Output the [x, y] coordinate of the center of the cell containing the given text.  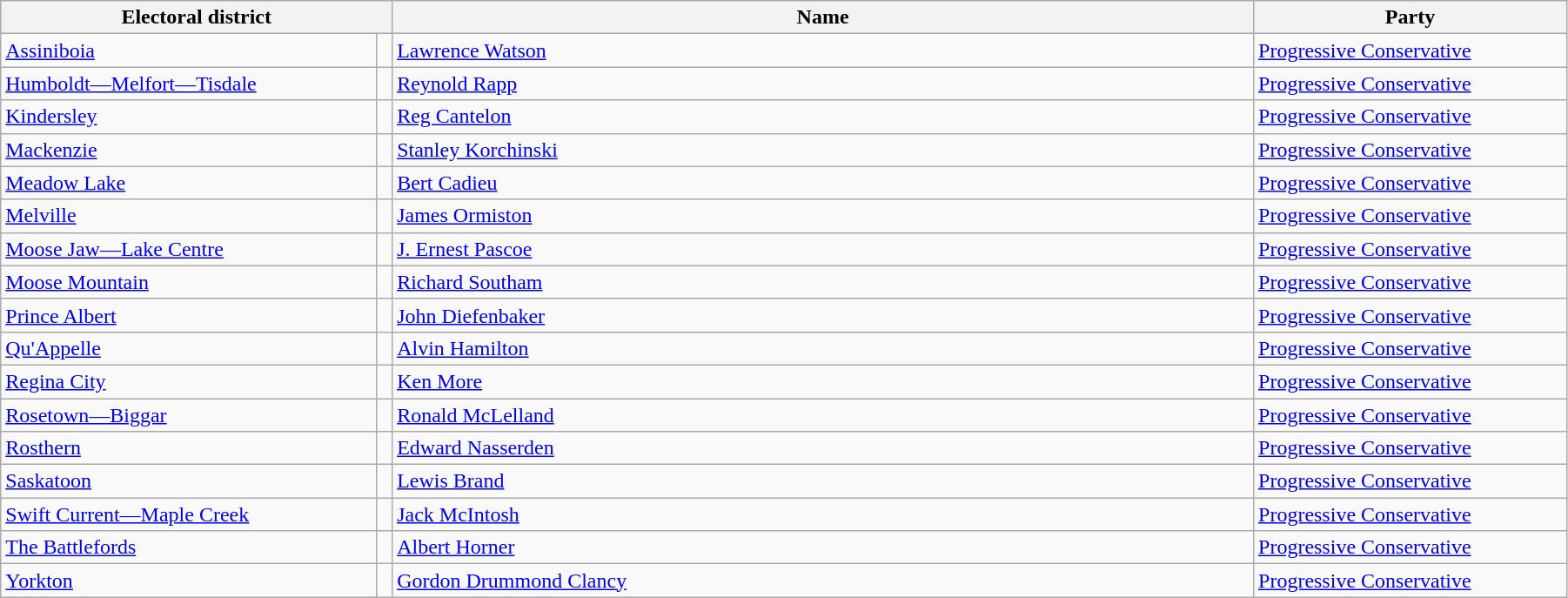
Bert Cadieu [823, 183]
Assiniboia [189, 50]
Albert Horner [823, 548]
Reynold Rapp [823, 84]
Alvin Hamilton [823, 348]
Ronald McLelland [823, 415]
Reg Cantelon [823, 117]
Moose Mountain [189, 282]
Humboldt—Melfort—Tisdale [189, 84]
Swift Current—Maple Creek [189, 514]
Qu'Appelle [189, 348]
Richard Southam [823, 282]
Prince Albert [189, 315]
Lawrence Watson [823, 50]
Rosetown—Biggar [189, 415]
Regina City [189, 381]
Meadow Lake [189, 183]
Electoral district [197, 17]
The Battlefords [189, 548]
Mackenzie [189, 150]
J. Ernest Pascoe [823, 249]
Name [823, 17]
Ken More [823, 381]
Party [1411, 17]
Gordon Drummond Clancy [823, 581]
Jack McIntosh [823, 514]
Edward Nasserden [823, 448]
Kindersley [189, 117]
Yorkton [189, 581]
James Ormiston [823, 216]
Saskatoon [189, 481]
Melville [189, 216]
Stanley Korchinski [823, 150]
John Diefenbaker [823, 315]
Rosthern [189, 448]
Moose Jaw—Lake Centre [189, 249]
Lewis Brand [823, 481]
